Determine the [X, Y] coordinate at the center of the cell enclosing the given text.  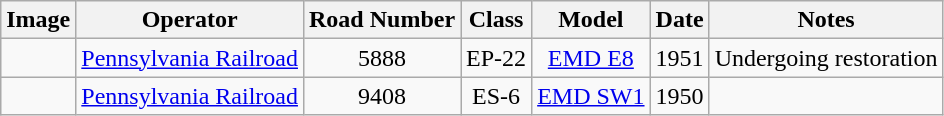
Image [38, 20]
5888 [382, 58]
Class [496, 20]
1951 [680, 58]
EMD SW1 [591, 96]
ES-6 [496, 96]
Road Number [382, 20]
Undergoing restoration [826, 58]
1950 [680, 96]
Model [591, 20]
9408 [382, 96]
EP-22 [496, 58]
Date [680, 20]
Operator [190, 20]
EMD E8 [591, 58]
Notes [826, 20]
